Capture the cell that displays the provided text and extract its [x, y] central coordinate. 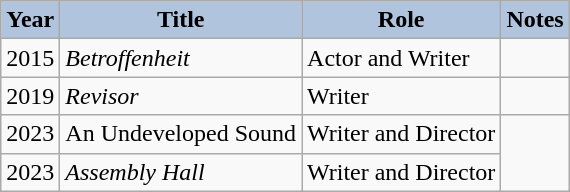
Title [181, 20]
Actor and Writer [402, 58]
Writer [402, 96]
Year [30, 20]
2019 [30, 96]
Revisor [181, 96]
Role [402, 20]
Notes [535, 20]
2015 [30, 58]
Assembly Hall [181, 172]
An Undeveloped Sound [181, 134]
Betroffenheit [181, 58]
